For the text-containing cell, return its midpoint in (x, y) coordinate format. 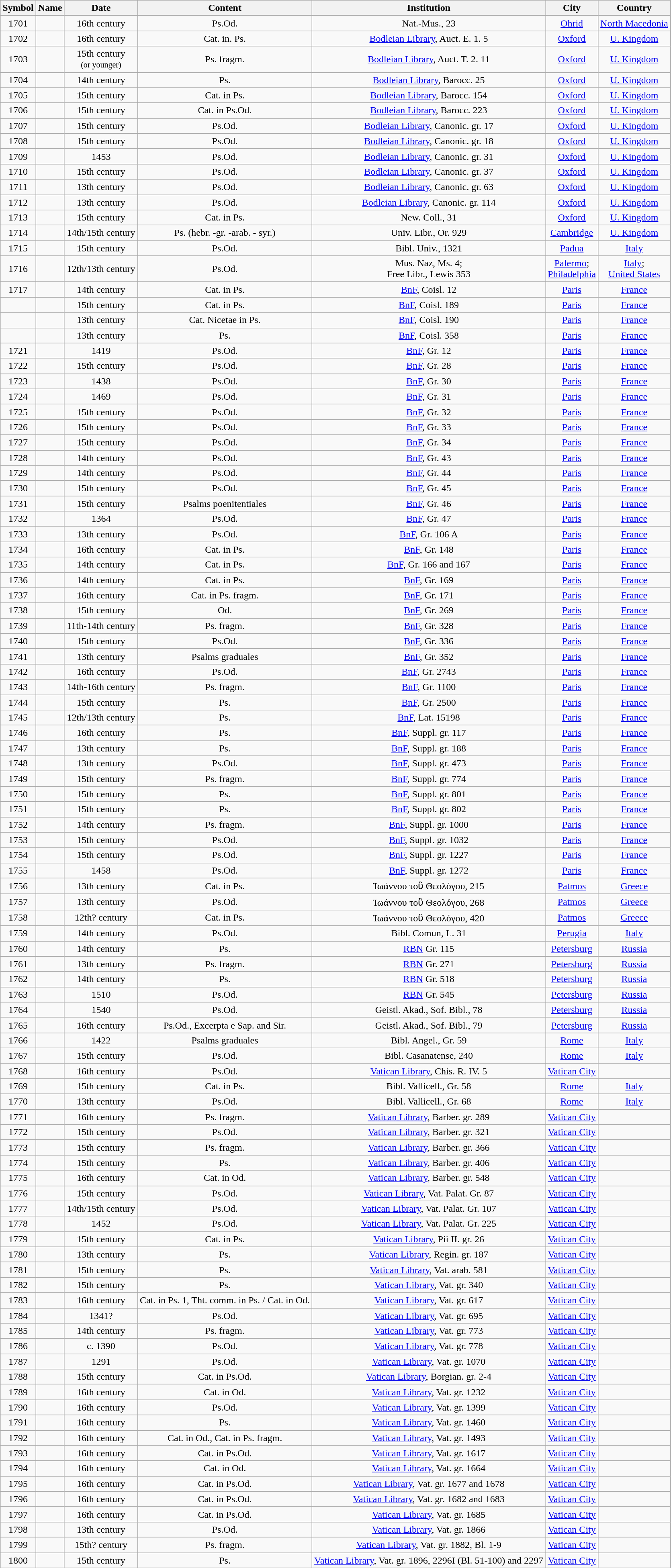
1743 (18, 687)
BnF, Gr. 32 (429, 412)
1705 (18, 95)
1758 (18, 918)
Vatican Library, Borgian. gr. 2-4 (429, 1377)
1458 (101, 870)
1747 (18, 748)
BnF, Coisl. 358 (429, 335)
1785 (18, 1331)
1702 (18, 39)
1735 (18, 565)
1704 (18, 80)
1703 (18, 59)
1787 (18, 1362)
Vatican Library, Pii II. gr. 26 (429, 1239)
1724 (18, 396)
1795 (18, 1484)
BnF, Suppl. gr. 802 (429, 809)
Vatican Library, Vat. gr. 1664 (429, 1468)
1752 (18, 825)
1748 (18, 764)
BnF, Gr. 148 (429, 549)
BnF, Gr. 30 (429, 381)
Country (634, 8)
1797 (18, 1514)
North Macedonia (634, 23)
1717 (18, 290)
1793 (18, 1453)
Cat. in Od., Cat. in Ps. fragm. (225, 1438)
Vatican Library, Barber. gr. 548 (429, 1178)
Padua (572, 248)
1782 (18, 1285)
1722 (18, 366)
1783 (18, 1300)
1341? (101, 1315)
BnF, Lat. 15198 (429, 718)
Date (101, 8)
1730 (18, 488)
1540 (101, 1010)
Psalms poenitentiales (225, 504)
1790 (18, 1407)
RBN Gr. 271 (429, 964)
Mus. Naz, Ms. 4;Free Libr., Lewis 353 (429, 269)
Vatican Library, Vat. gr. 695 (429, 1315)
Ίωάννου τοὒ Θεολόγου, 268 (429, 902)
Bodleian Library, Auct. E. 1. 5 (429, 39)
Vatican Library, Vat. gr. 1896, 2296I (Bl. 51-100) and 2297 (429, 1560)
1731 (18, 504)
1740 (18, 641)
1788 (18, 1377)
1753 (18, 840)
Bibl. Univ., 1321 (429, 248)
BnF, Gr. 31 (429, 396)
1746 (18, 733)
Bibl. Casanatense, 240 (429, 1056)
1774 (18, 1163)
1749 (18, 779)
Vatican Library, Vat. gr. 1070 (429, 1362)
BnF, Gr. 2500 (429, 702)
1763 (18, 994)
1779 (18, 1239)
1726 (18, 427)
1791 (18, 1423)
Content (225, 8)
BnF, Gr. 45 (429, 488)
New. Coll., 31 (429, 218)
Cat. in Ps. fragm. (225, 595)
14th-16th century (101, 687)
BnF, Gr. 171 (429, 595)
15th century(or younger) (101, 59)
Od. (225, 610)
1716 (18, 269)
Bodleian Library, Auct. T. 2. 11 (429, 59)
Bodleian Library, Barocc. 223 (429, 110)
BnF, Suppl. gr. 1227 (429, 855)
BnF, Suppl. gr. 117 (429, 733)
Nat.-Mus., 23 (429, 23)
Cat. in. Ps. (225, 39)
1757 (18, 902)
BnF, Gr. 28 (429, 366)
1744 (18, 702)
1469 (101, 396)
Vatican Library, Vat. gr. 1677 and 1678 (429, 1484)
1764 (18, 1010)
Bibl. Vallicell., Gr. 58 (429, 1086)
Vatican Library, Vat. gr. 1617 (429, 1453)
Palermo;Philadelphia (572, 269)
Italy; United States (634, 269)
15th? century (101, 1545)
Vatican Library, Vat. gr. 1882, Bl. 1-9 (429, 1545)
1710 (18, 171)
Vatican Library, Regin. gr. 187 (429, 1254)
1709 (18, 156)
1729 (18, 473)
1422 (101, 1040)
BnF, Gr. 352 (429, 656)
Geistl. Akad., Sof. Bibl., 78 (429, 1010)
1799 (18, 1545)
Symbol (18, 8)
BnF, Coisl. 189 (429, 305)
1761 (18, 964)
1751 (18, 809)
BnF, Suppl. gr. 188 (429, 748)
BnF, Gr. 166 and 167 (429, 565)
1771 (18, 1117)
1510 (101, 994)
1768 (18, 1071)
BnF, Gr. 1100 (429, 687)
1773 (18, 1147)
Vatican Library, Barber. gr. 366 (429, 1147)
BnF, Suppl. gr. 774 (429, 779)
Vatican Library, Vat. arab. 581 (429, 1270)
Vatican Library, Vat. gr. 1399 (429, 1407)
1728 (18, 457)
Vatican Library, Vat. Palat. Gr. 107 (429, 1209)
Bodleian Library, Canonic. gr. 17 (429, 126)
1291 (101, 1362)
Bodleian Library, Barocc. 25 (429, 80)
1737 (18, 595)
1750 (18, 794)
Vatican Library, Vat. gr. 1493 (429, 1438)
Ίωάννου τοὒ Θεολόγου, 215 (429, 886)
1711 (18, 187)
Geistl. Akad., Sof. Bibl., 79 (429, 1025)
1733 (18, 534)
Ps. (hebr. -gr. -arab. - syr.) (225, 233)
1781 (18, 1270)
1453 (101, 156)
BnF, Gr. 44 (429, 473)
c. 1390 (101, 1346)
RBN Gr. 115 (429, 949)
Ίωάννου τοὒ Θεολόγου, 420 (429, 918)
1452 (101, 1224)
Vatican Library, Barber. gr. 321 (429, 1132)
1789 (18, 1392)
1713 (18, 218)
1714 (18, 233)
Vatican Library, Vat. gr. 1866 (429, 1529)
Vatican Library, Vat. gr. 773 (429, 1331)
1776 (18, 1193)
Vatican Library, Barber. gr. 406 (429, 1163)
1364 (101, 519)
Bodleian Library, Canonic. gr. 63 (429, 187)
Bodleian Library, Canonic. gr. 114 (429, 202)
1769 (18, 1086)
1775 (18, 1178)
RBN Gr. 518 (429, 979)
BnF, Gr. 328 (429, 626)
Univ. Libr., Or. 929 (429, 233)
BnF, Suppl. gr. 1000 (429, 825)
1739 (18, 626)
Vatican Library, Vat. gr. 1232 (429, 1392)
1732 (18, 519)
1767 (18, 1056)
Vatican Library, Vat. Palat. Gr. 87 (429, 1193)
1762 (18, 979)
1756 (18, 886)
BnF, Gr. 12 (429, 351)
1734 (18, 549)
1794 (18, 1468)
BnF, Gr. 269 (429, 610)
1707 (18, 126)
1784 (18, 1315)
1736 (18, 580)
Bibl. Comun, L. 31 (429, 933)
BnF, Gr. 169 (429, 580)
11th-14th century (101, 626)
BnF, Suppl. gr. 1032 (429, 840)
1759 (18, 933)
Vatican Library, Vat. gr. 340 (429, 1285)
Bibl. Vallicell., Gr. 68 (429, 1102)
Cat. in Ps. 1, Tht. comm. in Ps. / Cat. in Od. (225, 1300)
BnF, Gr. 106 A (429, 534)
Ps.Od., Excerpta e Sap. and Sir. (225, 1025)
1438 (101, 381)
Vatican Library, Vat. Palat. Gr. 225 (429, 1224)
BnF, Gr. 47 (429, 519)
1798 (18, 1529)
Vatican Library, Vat. gr. 1460 (429, 1423)
Cat. Nicetae in Ps. (225, 320)
1419 (101, 351)
Bodleian Library, Barocc. 154 (429, 95)
Vatican Library, Vat. gr. 1682 and 1683 (429, 1499)
1725 (18, 412)
Perugia (572, 933)
BnF, Suppl. gr. 1272 (429, 870)
1721 (18, 351)
BnF, Gr. 34 (429, 442)
1727 (18, 442)
1741 (18, 656)
1708 (18, 141)
1715 (18, 248)
1755 (18, 870)
Cambridge (572, 233)
1780 (18, 1254)
BnF, Suppl. gr. 801 (429, 794)
Bibl. Angel., Gr. 59 (429, 1040)
1754 (18, 855)
Ohrid (572, 23)
BnF, Gr. 43 (429, 457)
1712 (18, 202)
Vatican Library, Vat. gr. 617 (429, 1300)
1765 (18, 1025)
1745 (18, 718)
Name (50, 8)
RBN Gr. 545 (429, 994)
BnF, Gr. 46 (429, 504)
Vatican Library, Chis. R. IV. 5 (429, 1071)
Vatican Library, Barber. gr. 289 (429, 1117)
1742 (18, 672)
1760 (18, 949)
1800 (18, 1560)
1701 (18, 23)
Institution (429, 8)
1786 (18, 1346)
1796 (18, 1499)
City (572, 8)
BnF, Suppl. gr. 473 (429, 764)
1772 (18, 1132)
1770 (18, 1102)
BnF, Gr. 336 (429, 641)
1738 (18, 610)
Vatican Library, Vat. gr. 778 (429, 1346)
BnF, Coisl. 190 (429, 320)
12th? century (101, 918)
Bodleian Library, Canonic. gr. 31 (429, 156)
1766 (18, 1040)
BnF, Gr. 33 (429, 427)
BnF, Gr. 2743 (429, 672)
Vatican Library, Vat. gr. 1685 (429, 1514)
Bodleian Library, Canonic. gr. 37 (429, 171)
BnF, Coisl. 12 (429, 290)
1777 (18, 1209)
1792 (18, 1438)
Bodleian Library, Canonic. gr. 18 (429, 141)
1778 (18, 1224)
1723 (18, 381)
1706 (18, 110)
